Extract the (X, Y) coordinate from the center of the cell holding the provided text.  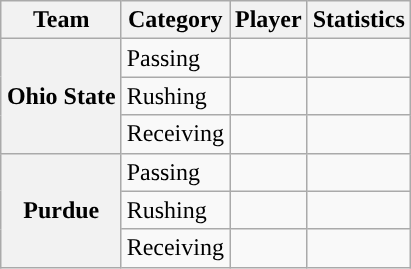
Team (61, 20)
Purdue (61, 210)
Player (269, 20)
Category (175, 20)
Ohio State (61, 96)
Statistics (358, 20)
